For the text-containing cell, return its midpoint in (x, y) coordinate format. 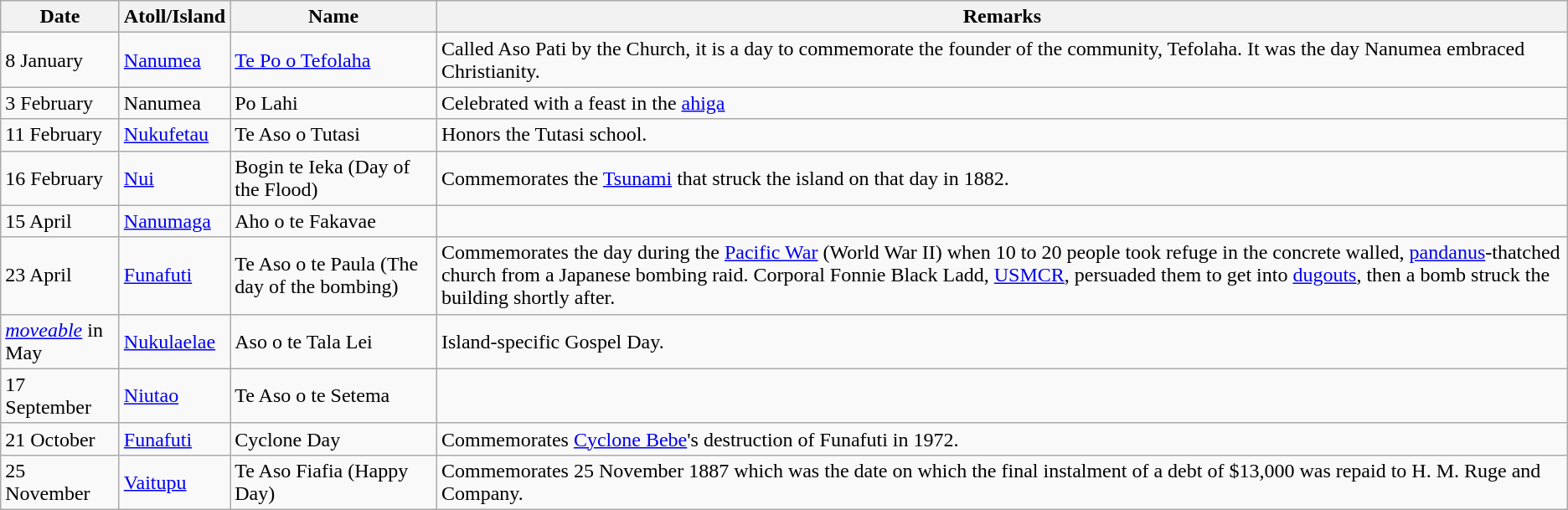
Te Aso o Tutasi (333, 135)
Te Aso o te Paula (The day of the bombing) (333, 276)
Remarks (1002, 17)
moveable in May (60, 342)
11 February (60, 135)
16 February (60, 178)
25 November (60, 482)
Po Lahi (333, 103)
Commemorates Cyclone Bebe's destruction of Funafuti in 1972. (1002, 439)
Te Po o Tefolaha (333, 60)
Vaitupu (174, 482)
3 February (60, 103)
8 January (60, 60)
Celebrated with a feast in the ahiga (1002, 103)
Te Aso Fiafia (Happy Day) (333, 482)
Aho o te Fakavae (333, 221)
Called Aso Pati by the Church, it is a day to commemorate the founder of the community, Tefolaha. It was the day Nanumea embraced Christianity. (1002, 60)
Cyclone Day (333, 439)
Date (60, 17)
Commemorates 25 November 1887 which was the date on which the final instalment of a debt of $13,000 was repaid to H. M. Ruge and Company. (1002, 482)
Niutao (174, 395)
Island-specific Gospel Day. (1002, 342)
17 September (60, 395)
Te Aso o te Setema (333, 395)
Aso o te Tala Lei (333, 342)
23 April (60, 276)
Nui (174, 178)
Bogin te Ieka (Day of the Flood) (333, 178)
Atoll/Island (174, 17)
Nukufetau (174, 135)
15 April (60, 221)
Honors the Tutasi school. (1002, 135)
Nukulaelae (174, 342)
Nanumaga (174, 221)
Commemorates the Tsunami that struck the island on that day in 1882. (1002, 178)
Name (333, 17)
21 October (60, 439)
